Detect which cell encompasses the target text, then output its (x, y) center coordinate. 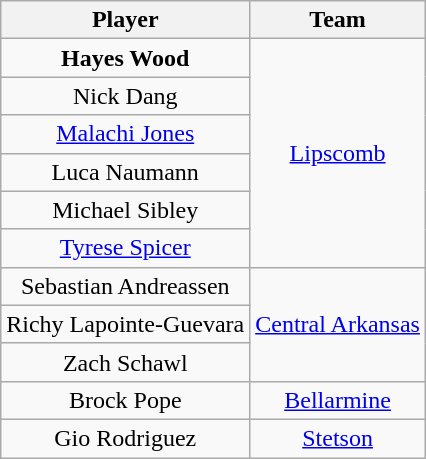
Malachi Jones (126, 134)
Zach Schawl (126, 362)
Tyrese Spicer (126, 248)
Richy Lapointe-Guevara (126, 324)
Team (338, 20)
Stetson (338, 438)
Gio Rodriguez (126, 438)
Brock Pope (126, 400)
Central Arkansas (338, 324)
Hayes Wood (126, 58)
Lipscomb (338, 153)
Michael Sibley (126, 210)
Luca Naumann (126, 172)
Player (126, 20)
Bellarmine (338, 400)
Sebastian Andreassen (126, 286)
Nick Dang (126, 96)
